For the text-containing cell, return its midpoint in (X, Y) coordinate format. 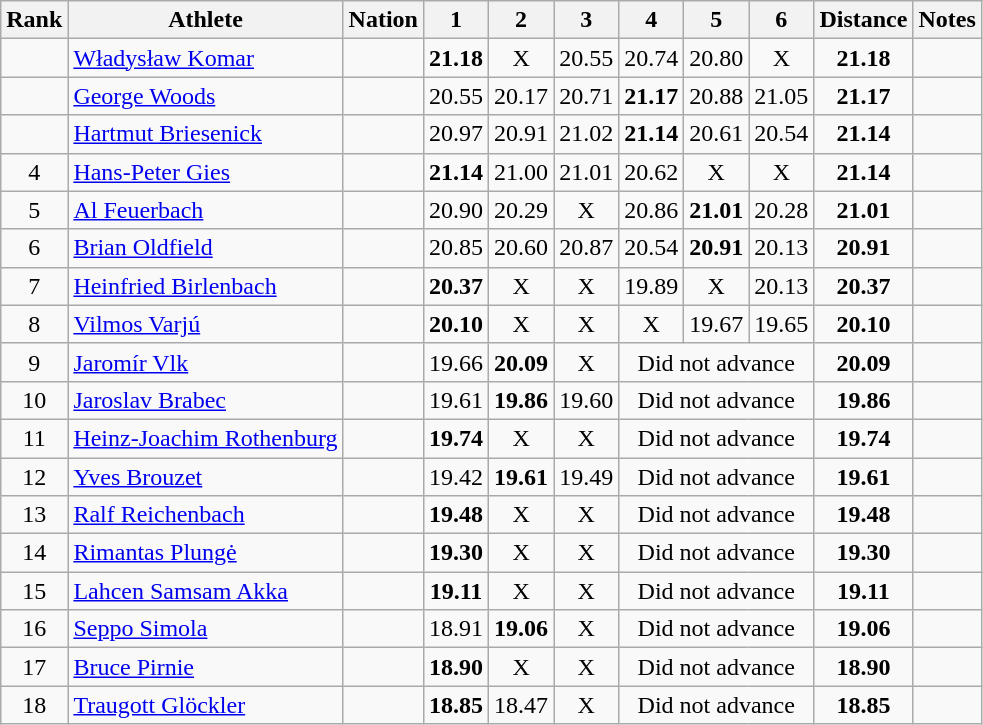
20.29 (522, 210)
Jaroslav Brabec (206, 400)
13 (34, 515)
8 (34, 324)
10 (34, 400)
16 (34, 629)
20.60 (522, 248)
19.67 (716, 324)
Nation (383, 20)
11 (34, 438)
20.61 (716, 134)
Hans-Peter Gies (206, 172)
17 (34, 667)
3 (586, 20)
Yves Brouzet (206, 477)
20.71 (586, 96)
20.74 (652, 58)
20.62 (652, 172)
21.00 (522, 172)
Vilmos Varjú (206, 324)
18.91 (456, 629)
Al Feuerbach (206, 210)
19.89 (652, 286)
20.86 (652, 210)
20.88 (716, 96)
Rimantas Plungė (206, 553)
2 (522, 20)
18.47 (522, 705)
Heinfried Birlenbach (206, 286)
1 (456, 20)
19.65 (782, 324)
19.60 (586, 400)
Athlete (206, 20)
Ralf Reichenbach (206, 515)
Lahcen Samsam Akka (206, 591)
Władysław Komar (206, 58)
15 (34, 591)
20.17 (522, 96)
12 (34, 477)
20.85 (456, 248)
Traugott Glöckler (206, 705)
20.80 (716, 58)
19.66 (456, 362)
14 (34, 553)
19.42 (456, 477)
Jaromír Vlk (206, 362)
18 (34, 705)
9 (34, 362)
7 (34, 286)
20.90 (456, 210)
21.05 (782, 96)
20.97 (456, 134)
Distance (864, 20)
Notes (947, 20)
Rank (34, 20)
19.49 (586, 477)
Bruce Pirnie (206, 667)
George Woods (206, 96)
21.02 (586, 134)
20.28 (782, 210)
20.87 (586, 248)
Heinz-Joachim Rothenburg (206, 438)
Hartmut Briesenick (206, 134)
Brian Oldfield (206, 248)
Seppo Simola (206, 629)
